Provide the [x, y] coordinate of the cell's center where the given text is located.  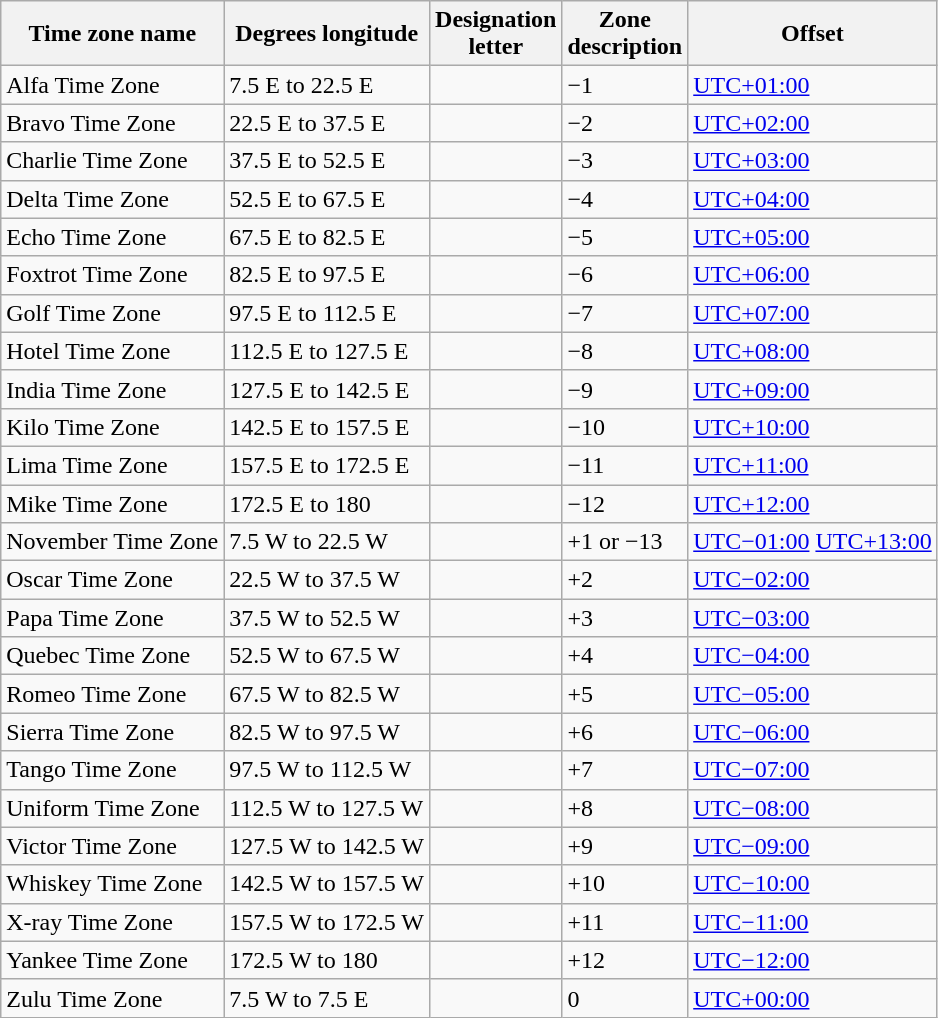
37.5 W to 52.5 W [327, 618]
UTC−11:00 [812, 922]
52.5 E to 67.5 E [327, 199]
Golf Time Zone [112, 313]
142.5 W to 157.5 W [327, 884]
UTC+04:00 [812, 199]
+2 [625, 580]
UTC−03:00 [812, 618]
−10 [625, 427]
UTC+11:00 [812, 465]
UTC+00:00 [812, 998]
UTC−05:00 [812, 694]
UTC−12:00 [812, 960]
UTC−10:00 [812, 884]
−3 [625, 161]
−2 [625, 123]
UTC+12:00 [812, 503]
22.5 E to 37.5 E [327, 123]
172.5 E to 180 [327, 503]
157.5 E to 172.5 E [327, 465]
UTC+09:00 [812, 389]
+1 or −13 [625, 542]
22.5 W to 37.5 W [327, 580]
172.5 W to 180 [327, 960]
Designation letter [496, 34]
UTC+07:00 [812, 313]
0 [625, 998]
UTC+01:00 [812, 85]
Uniform Time Zone [112, 808]
7.5 W to 7.5 E [327, 998]
127.5 E to 142.5 E [327, 389]
Charlie Time Zone [112, 161]
Tango Time Zone [112, 770]
82.5 W to 97.5 W [327, 732]
142.5 E to 157.5 E [327, 427]
112.5 W to 127.5 W [327, 808]
+3 [625, 618]
−5 [625, 237]
+8 [625, 808]
+10 [625, 884]
−12 [625, 503]
UTC−02:00 [812, 580]
Yankee Time Zone [112, 960]
157.5 W to 172.5 W [327, 922]
67.5 W to 82.5 W [327, 694]
Whiskey Time Zone [112, 884]
Zonedescription [625, 34]
−4 [625, 199]
Alfa Time Zone [112, 85]
Sierra Time Zone [112, 732]
Time zone name [112, 34]
+5 [625, 694]
November Time Zone [112, 542]
Delta Time Zone [112, 199]
+9 [625, 846]
India Time Zone [112, 389]
+11 [625, 922]
+6 [625, 732]
112.5 E to 127.5 E [327, 351]
Mike Time Zone [112, 503]
127.5 W to 142.5 W [327, 846]
Victor Time Zone [112, 846]
Offset [812, 34]
UTC−07:00 [812, 770]
+7 [625, 770]
UTC+10:00 [812, 427]
52.5 W to 67.5 W [327, 656]
UTC−06:00 [812, 732]
37.5 E to 52.5 E [327, 161]
UTC−04:00 [812, 656]
UTC+05:00 [812, 237]
Hotel Time Zone [112, 351]
UTC−09:00 [812, 846]
−7 [625, 313]
67.5 E to 82.5 E [327, 237]
−8 [625, 351]
+4 [625, 656]
−6 [625, 275]
UTC−01:00 UTC+13:00 [812, 542]
Echo Time Zone [112, 237]
82.5 E to 97.5 E [327, 275]
Zulu Time Zone [112, 998]
Lima Time Zone [112, 465]
7.5 W to 22.5 W [327, 542]
Bravo Time Zone [112, 123]
Quebec Time Zone [112, 656]
Foxtrot Time Zone [112, 275]
UTC+02:00 [812, 123]
−9 [625, 389]
Oscar Time Zone [112, 580]
+12 [625, 960]
97.5 E to 112.5 E [327, 313]
Kilo Time Zone [112, 427]
7.5 E to 22.5 E [327, 85]
−11 [625, 465]
UTC+03:00 [812, 161]
X-ray Time Zone [112, 922]
97.5 W to 112.5 W [327, 770]
Degrees longitude [327, 34]
UTC+06:00 [812, 275]
−1 [625, 85]
Romeo Time Zone [112, 694]
UTC+08:00 [812, 351]
Papa Time Zone [112, 618]
UTC−08:00 [812, 808]
